Detect which cell encompasses the target text, then output its (X, Y) center coordinate. 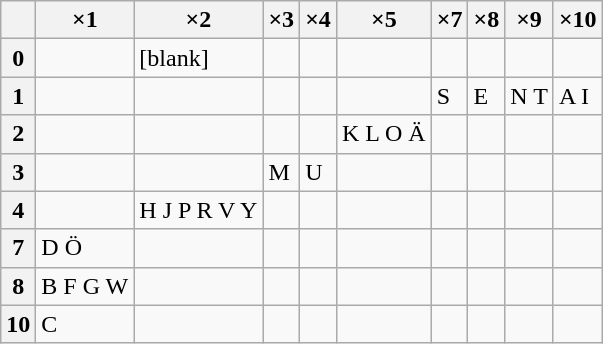
A I (578, 96)
8 (18, 286)
4 (18, 210)
3 (18, 172)
K L O Ä (384, 134)
×2 (198, 20)
M (282, 172)
C (85, 324)
×1 (85, 20)
×10 (578, 20)
2 (18, 134)
10 (18, 324)
×9 (530, 20)
U (318, 172)
×5 (384, 20)
B F G W (85, 286)
H J P R V Y (198, 210)
×3 (282, 20)
×4 (318, 20)
×8 (486, 20)
D Ö (85, 248)
1 (18, 96)
S (450, 96)
7 (18, 248)
×7 (450, 20)
N T (530, 96)
E (486, 96)
0 (18, 58)
[blank] (198, 58)
